Return (X, Y) of the center of cell containing provided text 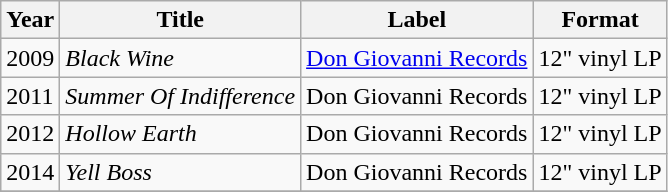
Hollow Earth (180, 134)
Black Wine (180, 58)
2014 (30, 172)
Format (600, 20)
Yell Boss (180, 172)
Year (30, 20)
2011 (30, 96)
2009 (30, 58)
Label (417, 20)
2012 (30, 134)
Summer Of Indifference (180, 96)
Title (180, 20)
